Find where the given text appears and provide that cell's center as [X, Y] coordinate. 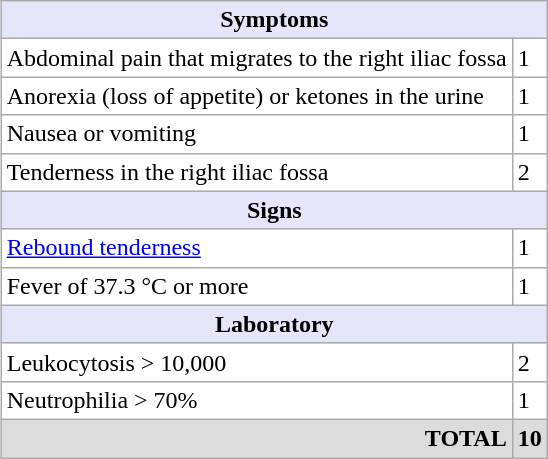
Rebound tenderness [256, 248]
Fever of 37.3 °C or more [256, 286]
Leukocytosis > 10,000 [256, 362]
TOTAL [256, 438]
Anorexia (loss of appetite) or ketones in the urine [256, 96]
Neutrophilia > 70% [256, 400]
10 [530, 438]
Signs [274, 210]
Nausea or vomiting [256, 134]
Symptoms [274, 20]
Abdominal pain that migrates to the right iliac fossa [256, 58]
Laboratory [274, 324]
Tenderness in the right iliac fossa [256, 172]
